From the cell containing the given text, extract its center point as (x, y) coordinate. 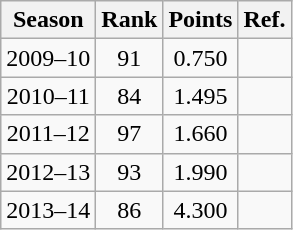
0.750 (200, 58)
91 (130, 58)
Ref. (264, 20)
1.990 (200, 172)
Points (200, 20)
86 (130, 210)
2009–10 (48, 58)
4.300 (200, 210)
97 (130, 134)
Season (48, 20)
2012–13 (48, 172)
2010–11 (48, 96)
1.495 (200, 96)
2013–14 (48, 210)
84 (130, 96)
93 (130, 172)
Rank (130, 20)
1.660 (200, 134)
2011–12 (48, 134)
